For the text-containing cell, return its midpoint in [X, Y] coordinate format. 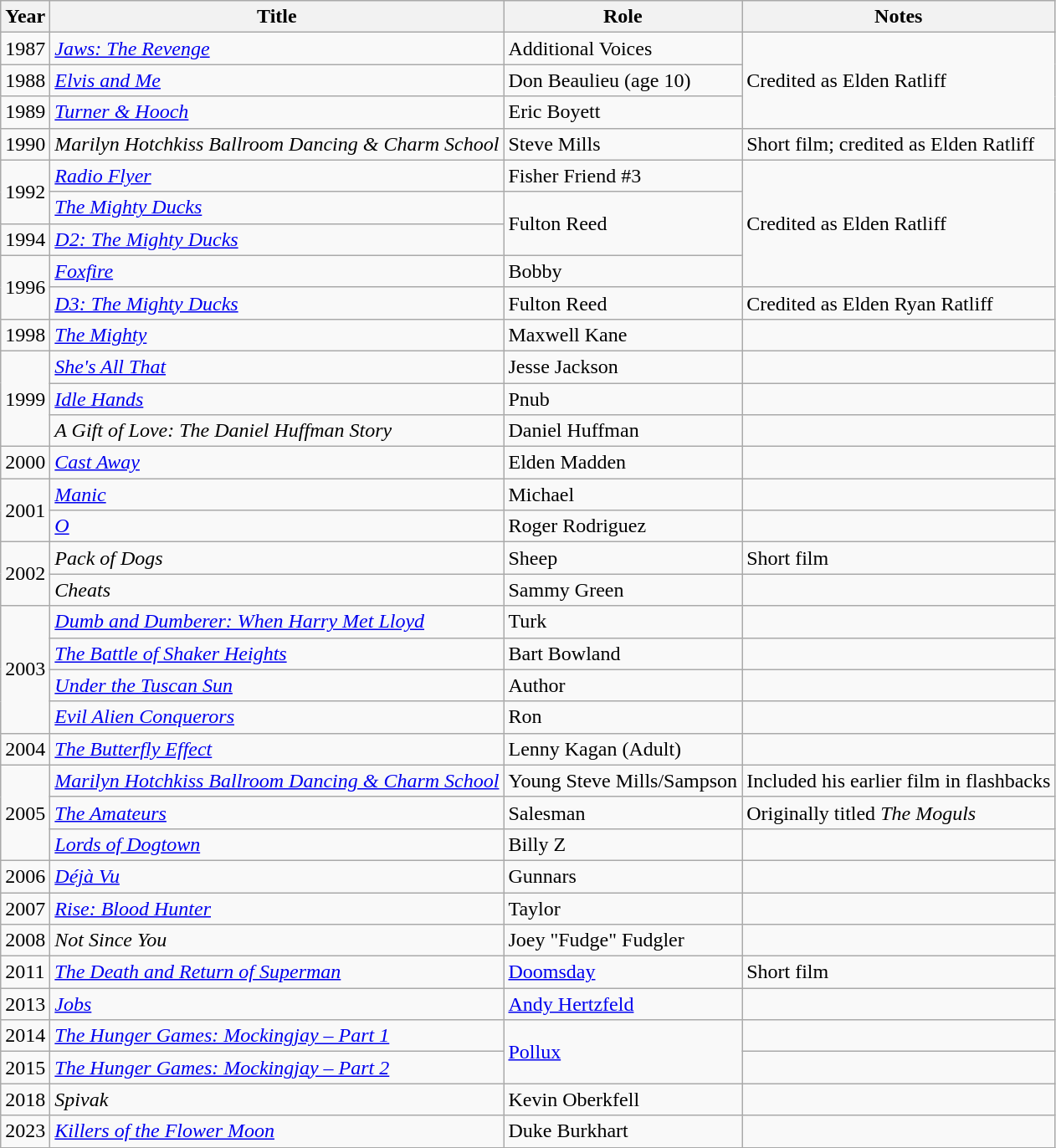
Year [25, 17]
Pnub [623, 399]
O [277, 526]
Joey "Fudge" Fudgler [623, 940]
Idle Hands [277, 399]
Daniel Huffman [623, 431]
2015 [25, 1068]
A Gift of Love: The Daniel Huffman Story [277, 431]
1999 [25, 398]
Eric Boyett [623, 112]
Role [623, 17]
Roger Rodriguez [623, 526]
1992 [25, 192]
Bart Bowland [623, 653]
D2: The Mighty Ducks [277, 239]
Radio Flyer [277, 176]
Pack of Dogs [277, 558]
2000 [25, 463]
Author [623, 685]
1989 [25, 112]
The Butterfly Effect [277, 749]
1996 [25, 287]
The Death and Return of Superman [277, 972]
Included his earlier film in flashbacks [899, 781]
The Mighty Ducks [277, 208]
Killers of the Flower Moon [277, 1131]
Jesse Jackson [623, 366]
The Battle of Shaker Heights [277, 653]
Additional Voices [623, 49]
Spivak [277, 1099]
1998 [25, 335]
The Hunger Games: Mockingjay – Part 2 [277, 1068]
Steve Mills [623, 144]
Billy Z [623, 844]
Elvis and Me [277, 80]
Foxfire [277, 271]
2001 [25, 510]
2013 [25, 1004]
1988 [25, 80]
1994 [25, 239]
Rise: Blood Hunter [277, 908]
Lords of Dogtown [277, 844]
Notes [899, 17]
Not Since You [277, 940]
Short film; credited as Elden Ratliff [899, 144]
2003 [25, 669]
Originally titled The Moguls [899, 812]
Duke Burkhart [623, 1131]
2005 [25, 812]
Gunnars [623, 876]
She's All That [277, 366]
2007 [25, 908]
The Amateurs [277, 812]
Jaws: The Revenge [277, 49]
2006 [25, 876]
Evil Alien Conquerors [277, 717]
Cheats [277, 590]
2023 [25, 1131]
2014 [25, 1036]
Jobs [277, 1004]
Don Beaulieu (age 10) [623, 80]
Credited as Elden Ryan Ratliff [899, 303]
Andy Hertzfeld [623, 1004]
Ron [623, 717]
Turk [623, 622]
Salesman [623, 812]
2011 [25, 972]
Cast Away [277, 463]
Under the Tuscan Sun [277, 685]
Young Steve Mills/Sampson [623, 781]
Fisher Friend #3 [623, 176]
Sammy Green [623, 590]
Bobby [623, 271]
2018 [25, 1099]
1990 [25, 144]
Lenny Kagan (Adult) [623, 749]
2002 [25, 574]
Kevin Oberkfell [623, 1099]
Pollux [623, 1052]
Title [277, 17]
Michael [623, 495]
Elden Madden [623, 463]
Manic [277, 495]
Déjà Vu [277, 876]
Doomsday [623, 972]
The Mighty [277, 335]
Turner & Hooch [277, 112]
2008 [25, 940]
Dumb and Dumberer: When Harry Met Lloyd [277, 622]
D3: The Mighty Ducks [277, 303]
Taylor [623, 908]
Maxwell Kane [623, 335]
Sheep [623, 558]
The Hunger Games: Mockingjay – Part 1 [277, 1036]
1987 [25, 49]
2004 [25, 749]
